For the text-containing cell, return its midpoint in (X, Y) coordinate format. 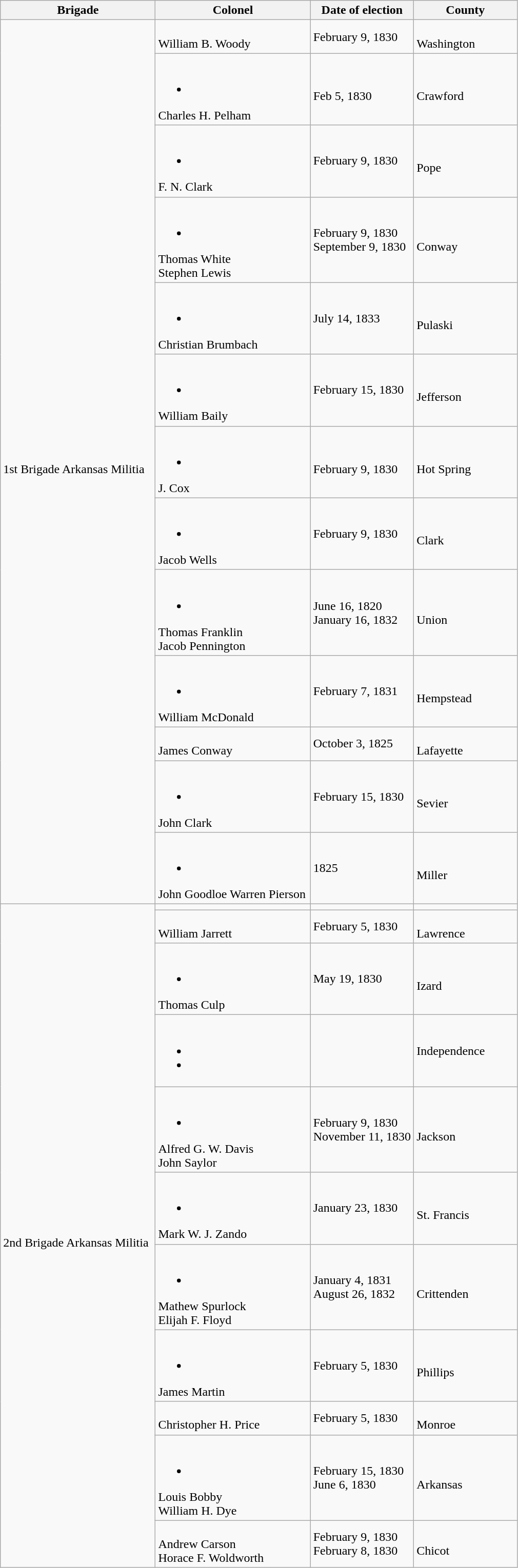
February 7, 1831 (362, 691)
F. N. Clark (233, 161)
Jacob Wells (233, 534)
Washington (466, 37)
James Martin (233, 1366)
County (466, 10)
Sevier (466, 797)
Arkansas (466, 1477)
February 15, 1830June 6, 1830 (362, 1477)
St. Francis (466, 1208)
February 9, 1830February 8, 1830 (362, 1544)
Crittenden (466, 1287)
Date of election (362, 10)
October 3, 1825 (362, 743)
Monroe (466, 1418)
Jackson (466, 1130)
William B. Woody (233, 37)
Phillips (466, 1366)
Mathew SpurlockElijah F. Floyd (233, 1287)
1825 (362, 868)
William Baily (233, 390)
Jefferson (466, 390)
Thomas WhiteStephen Lewis (233, 240)
May 19, 1830 (362, 979)
February 9, 1830November 11, 1830 (362, 1130)
William Jarrett (233, 927)
February 9, 1830September 9, 1830 (362, 240)
Thomas Culp (233, 979)
Clark (466, 534)
Miller (466, 868)
2nd Brigade Arkansas Militia (78, 1236)
Charles H. Pelham (233, 89)
John Goodloe Warren Pierson (233, 868)
Lawrence (466, 927)
Crawford (466, 89)
1st Brigade Arkansas Militia (78, 462)
Andrew CarsonHorace F. Woldworth (233, 1544)
January 23, 1830 (362, 1208)
Brigade (78, 10)
Feb 5, 1830 (362, 89)
Lafayette (466, 743)
Christian Brumbach (233, 318)
Thomas FranklinJacob Pennington (233, 612)
Alfred G. W. DavisJohn Saylor (233, 1130)
July 14, 1833 (362, 318)
Independence (466, 1051)
Pulaski (466, 318)
Christopher H. Price (233, 1418)
John Clark (233, 797)
Louis BobbyWilliam H. Dye (233, 1477)
Mark W. J. Zando (233, 1208)
Union (466, 612)
Chicot (466, 1544)
J. Cox (233, 462)
Pope (466, 161)
William McDonald (233, 691)
Colonel (233, 10)
June 16, 1820January 16, 1832 (362, 612)
January 4, 1831August 26, 1832 (362, 1287)
Conway (466, 240)
James Conway (233, 743)
Hempstead (466, 691)
Izard (466, 979)
Hot Spring (466, 462)
